Find where the given text appears and provide that cell's center as (X, Y) coordinate. 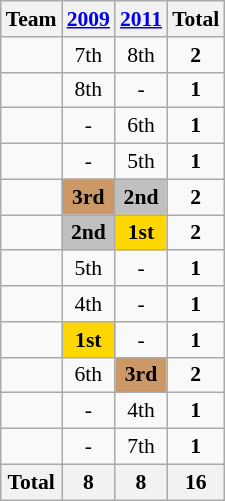
2009 (88, 19)
Team (32, 19)
16 (196, 482)
2011 (141, 19)
